Locate the cell with the specified text and output its [X, Y] center coordinate. 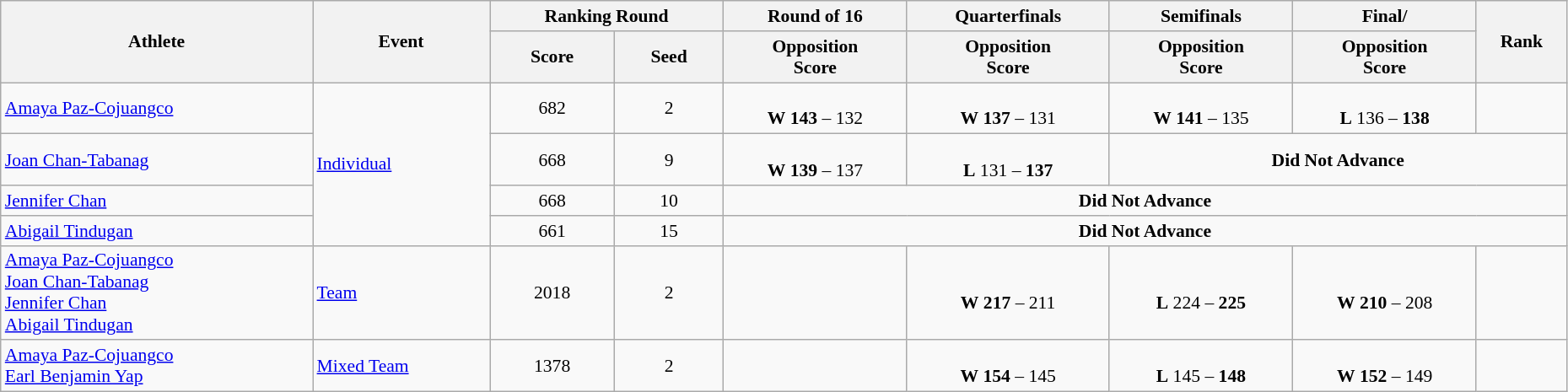
L 145 – 148 [1201, 366]
661 [552, 231]
2018 [552, 293]
Ranking Round [607, 16]
10 [670, 201]
Team [401, 293]
L 131 – 137 [1008, 160]
W 143 – 132 [816, 108]
15 [670, 231]
Mixed Team [401, 366]
Athlete [157, 42]
Seed [670, 57]
W 141 – 135 [1201, 108]
Individual [401, 164]
Final/ [1385, 16]
Amaya Paz-CojuangcoJoan Chan-TabanagJennifer ChanAbigail Tindugan [157, 293]
W 210 – 208 [1385, 293]
Round of 16 [816, 16]
Joan Chan-Tabanag [157, 160]
Jennifer Chan [157, 201]
W 137 – 131 [1008, 108]
Semifinals [1201, 16]
Event [401, 42]
Quarterfinals [1008, 16]
Rank [1522, 42]
1378 [552, 366]
L 136 – 138 [1385, 108]
W 154 – 145 [1008, 366]
9 [670, 160]
682 [552, 108]
W 139 – 137 [816, 160]
W 152 – 149 [1385, 366]
W 217 – 211 [1008, 293]
Score [552, 57]
Abigail Tindugan [157, 231]
L 224 – 225 [1201, 293]
Amaya Paz-Cojuangco [157, 108]
Amaya Paz-CojuangcoEarl Benjamin Yap [157, 366]
